From the cell containing the given text, extract its center point as [X, Y] coordinate. 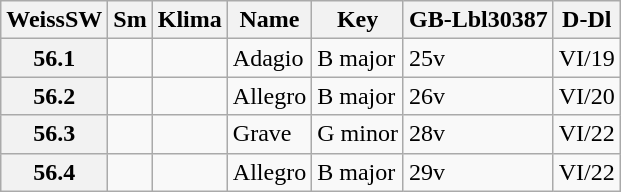
56.3 [54, 134]
D-Dl [586, 20]
26v [478, 96]
Klima [190, 20]
G minor [358, 134]
VI/20 [586, 96]
Grave [269, 134]
28v [478, 134]
VI/19 [586, 58]
56.2 [54, 96]
25v [478, 58]
Key [358, 20]
56.1 [54, 58]
Name [269, 20]
Adagio [269, 58]
GB-Lbl30387 [478, 20]
Sm [130, 20]
WeissSW [54, 20]
29v [478, 172]
56.4 [54, 172]
